Output the [X, Y] coordinate of the center of the cell containing the given text.  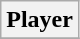
Player [40, 20]
